For the text-containing cell, return its midpoint in [X, Y] coordinate format. 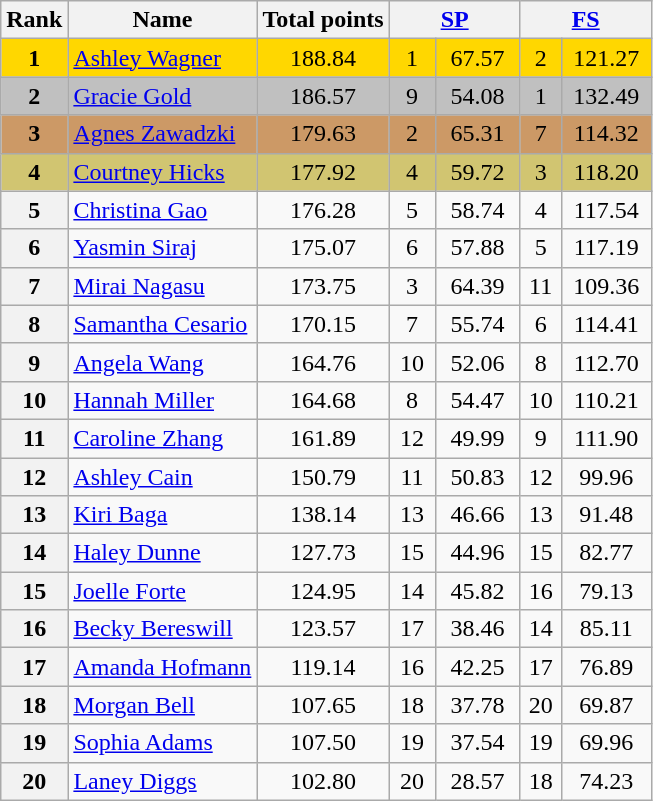
37.78 [478, 705]
Mirai Nagasu [162, 286]
Caroline Zhang [162, 438]
Hannah Miller [162, 400]
Name [162, 20]
57.88 [478, 248]
112.70 [606, 362]
Total points [323, 20]
118.20 [606, 172]
121.27 [606, 58]
28.57 [478, 781]
FS [586, 20]
Yasmin Siraj [162, 248]
Ashley Cain [162, 477]
123.57 [323, 629]
Morgan Bell [162, 705]
114.41 [606, 324]
Samantha Cesario [162, 324]
69.87 [606, 705]
138.14 [323, 515]
161.89 [323, 438]
127.73 [323, 553]
Gracie Gold [162, 96]
107.50 [323, 743]
117.19 [606, 248]
99.96 [606, 477]
173.75 [323, 286]
188.84 [323, 58]
119.14 [323, 667]
82.77 [606, 553]
Agnes Zawadzki [162, 134]
107.65 [323, 705]
52.06 [478, 362]
Haley Dunne [162, 553]
Ashley Wagner [162, 58]
76.89 [606, 667]
177.92 [323, 172]
91.48 [606, 515]
55.74 [478, 324]
176.28 [323, 210]
Rank [34, 20]
69.96 [606, 743]
114.32 [606, 134]
54.47 [478, 400]
54.08 [478, 96]
85.11 [606, 629]
74.23 [606, 781]
179.63 [323, 134]
64.39 [478, 286]
102.80 [323, 781]
67.57 [478, 58]
42.25 [478, 667]
79.13 [606, 591]
Christina Gao [162, 210]
58.74 [478, 210]
50.83 [478, 477]
SP [454, 20]
38.46 [478, 629]
46.66 [478, 515]
124.95 [323, 591]
117.54 [606, 210]
164.68 [323, 400]
45.82 [478, 591]
44.96 [478, 553]
164.76 [323, 362]
Sophia Adams [162, 743]
186.57 [323, 96]
175.07 [323, 248]
150.79 [323, 477]
110.21 [606, 400]
109.36 [606, 286]
59.72 [478, 172]
Kiri Baga [162, 515]
Angela Wang [162, 362]
111.90 [606, 438]
37.54 [478, 743]
Courtney Hicks [162, 172]
170.15 [323, 324]
49.99 [478, 438]
Amanda Hofmann [162, 667]
Becky Bereswill [162, 629]
132.49 [606, 96]
Laney Diggs [162, 781]
65.31 [478, 134]
Joelle Forte [162, 591]
